Search for the cell housing the specified text and yield its [X, Y] center coordinate. 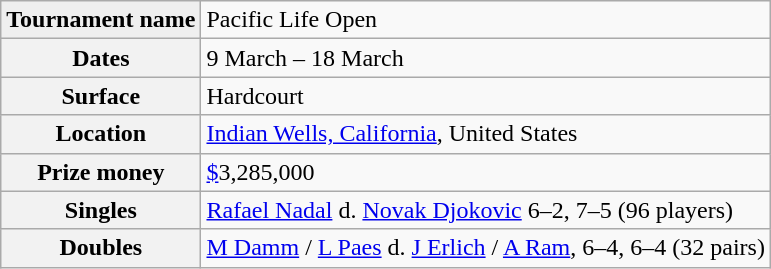
$3,285,000 [486, 172]
Tournament name [101, 20]
Rafael Nadal d. Novak Djokovic 6–2, 7–5 (96 players) [486, 210]
Singles [101, 210]
Location [101, 134]
Pacific Life Open [486, 20]
Dates [101, 58]
Hardcourt [486, 96]
Indian Wells, California, United States [486, 134]
Prize money [101, 172]
Doubles [101, 248]
M Damm / L Paes d. J Erlich / A Ram, 6–4, 6–4 (32 pairs) [486, 248]
Surface [101, 96]
9 March – 18 March [486, 58]
